Determine the (X, Y) coordinate at the center of the cell enclosing the given text.  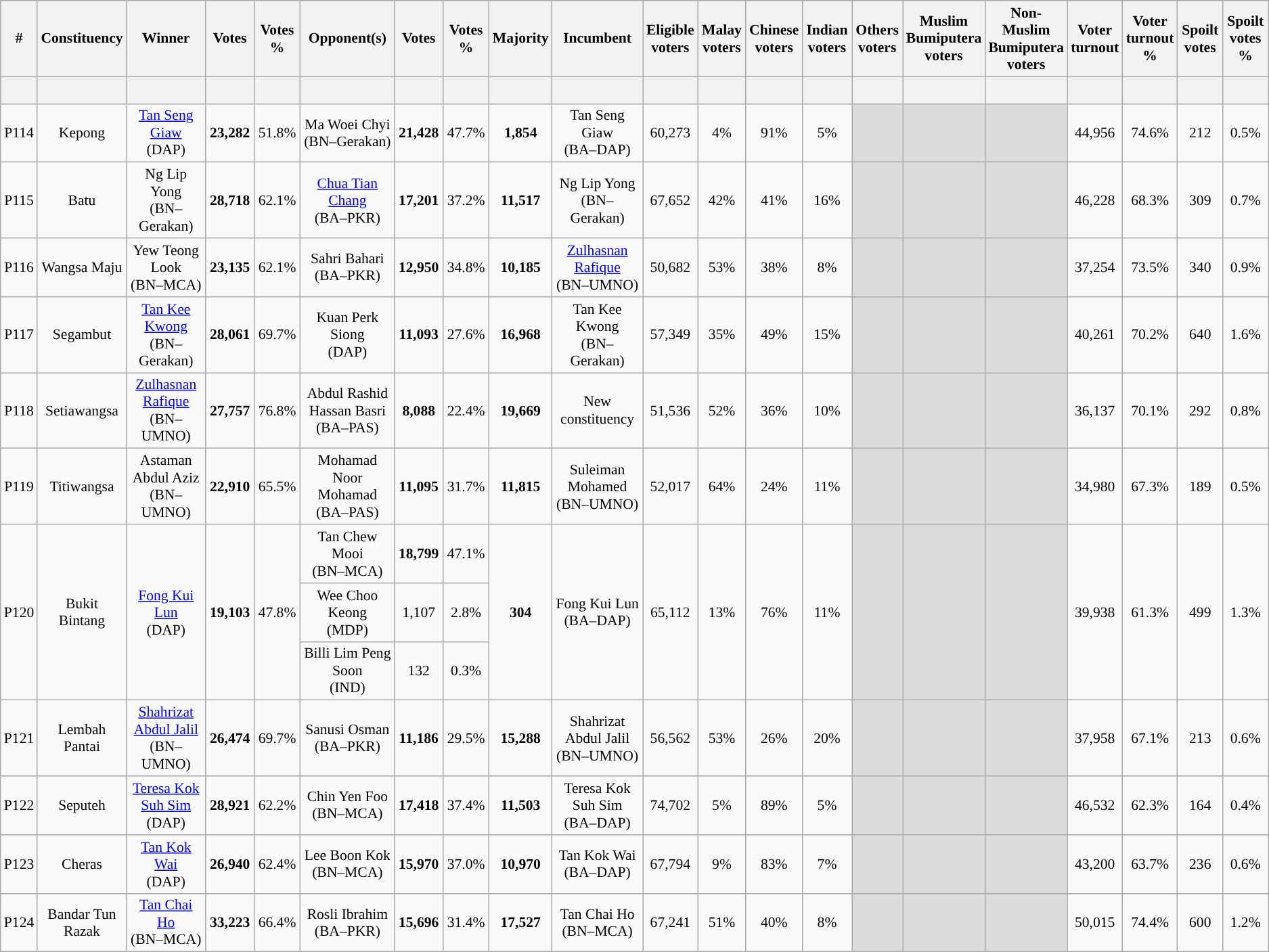
0.3% (466, 671)
38% (774, 268)
51.8% (277, 133)
76% (774, 612)
Kuan Perk Siong(DAP) (348, 335)
37.0% (466, 865)
Wee Choo Keong(MDP) (348, 613)
26,474 (230, 738)
340 (1201, 268)
40% (774, 923)
Chin Yen Foo(BN–MCA) (348, 805)
0.4% (1245, 805)
52% (721, 411)
P121 (19, 738)
37.4% (466, 805)
Chua Tian Chang(BA–PKR) (348, 200)
11,186 (418, 738)
36% (774, 411)
0.7% (1245, 200)
213 (1201, 738)
Wangsa Maju (81, 268)
76.8% (277, 411)
13% (721, 612)
44,956 (1095, 133)
24% (774, 486)
Teresa Kok Suh Sim(BA–DAP) (598, 805)
Titiwangsa (81, 486)
Voter turnout % (1149, 39)
28,921 (230, 805)
Eligible voters (670, 39)
70.2% (1149, 335)
16,968 (521, 335)
67.3% (1149, 486)
Tan Chew Mooi(BN–MCA) (348, 553)
Bandar Tun Razak (81, 923)
42% (721, 200)
34,980 (1095, 486)
1.6% (1245, 335)
P118 (19, 411)
65,112 (670, 612)
41% (774, 200)
15% (827, 335)
19,103 (230, 612)
20% (827, 738)
39,938 (1095, 612)
1,854 (521, 133)
Fong Kui Lun(BA–DAP) (598, 612)
19,669 (521, 411)
Constituency (81, 39)
16% (827, 200)
12,950 (418, 268)
28,061 (230, 335)
31.7% (466, 486)
37,958 (1095, 738)
22,910 (230, 486)
236 (1201, 865)
Kepong (81, 133)
22.4% (466, 411)
26,940 (230, 865)
164 (1201, 805)
2.8% (466, 613)
56,562 (670, 738)
Incumbent (598, 39)
Yew Teong Look(BN–MCA) (166, 268)
9% (721, 865)
46,228 (1095, 200)
P124 (19, 923)
49% (774, 335)
4% (721, 133)
Batu (81, 200)
P123 (19, 865)
Non-Muslim Bumiputera voters (1026, 39)
74,702 (670, 805)
50,015 (1095, 923)
57,349 (670, 335)
15,970 (418, 865)
47.8% (277, 612)
15,288 (521, 738)
67.1% (1149, 738)
Sahri Bahari(BA–PKR) (348, 268)
Voter turnout (1095, 39)
Ma Woei Chyi(BN–Gerakan) (348, 133)
33,223 (230, 923)
27,757 (230, 411)
1.2% (1245, 923)
21,428 (418, 133)
67,241 (670, 923)
67,794 (670, 865)
89% (774, 805)
70.1% (1149, 411)
64% (721, 486)
Abdul Rashid Hassan Basri(BA–PAS) (348, 411)
31.4% (466, 923)
132 (418, 671)
P114 (19, 133)
0.9% (1245, 268)
10% (827, 411)
309 (1201, 200)
Others voters (877, 39)
Malay voters (721, 39)
66.4% (277, 923)
73.5% (1149, 268)
Spoilt votes % (1245, 39)
P120 (19, 612)
1.3% (1245, 612)
600 (1201, 923)
17,201 (418, 200)
Indian voters (827, 39)
Tan Kok Wai(DAP) (166, 865)
# (19, 39)
189 (1201, 486)
Majority (521, 39)
8,088 (418, 411)
New constituency (598, 411)
212 (1201, 133)
Lee Boon Kok(BN–MCA) (348, 865)
P117 (19, 335)
Bukit Bintang (81, 612)
P116 (19, 268)
74.6% (1149, 133)
37,254 (1095, 268)
50,682 (670, 268)
51,536 (670, 411)
P122 (19, 805)
Teresa Kok Suh Sim(DAP) (166, 805)
83% (774, 865)
63.7% (1149, 865)
46,532 (1095, 805)
17,418 (418, 805)
60,273 (670, 133)
Winner (166, 39)
Billi Lim Peng Soon(IND) (348, 671)
28,718 (230, 200)
Sanusi Osman(BA–PKR) (348, 738)
Fong Kui Lun(DAP) (166, 612)
499 (1201, 612)
62.3% (1149, 805)
Segambut (81, 335)
P115 (19, 200)
23,135 (230, 268)
11,503 (521, 805)
Spoilt votes (1201, 39)
Lembah Pantai (81, 738)
36,137 (1095, 411)
52,017 (670, 486)
P119 (19, 486)
Seputeh (81, 805)
27.6% (466, 335)
47.7% (466, 133)
29.5% (466, 738)
0.8% (1245, 411)
62.2% (277, 805)
37.2% (466, 200)
34.8% (466, 268)
17,527 (521, 923)
Tan Kok Wai(BA–DAP) (598, 865)
Tan Seng Giaw(BA–DAP) (598, 133)
11,815 (521, 486)
43,200 (1095, 865)
51% (721, 923)
23,282 (230, 133)
68.3% (1149, 200)
11,095 (418, 486)
Opponent(s) (348, 39)
640 (1201, 335)
62.4% (277, 865)
Astaman Abdul Aziz(BN–UMNO) (166, 486)
65.5% (277, 486)
Tan Seng Giaw(DAP) (166, 133)
Rosli Ibrahim(BA–PKR) (348, 923)
Mohamad Noor Mohamad(BA–PAS) (348, 486)
11,517 (521, 200)
40,261 (1095, 335)
10,185 (521, 268)
11,093 (418, 335)
35% (721, 335)
47.1% (466, 553)
74.4% (1149, 923)
Chinese voters (774, 39)
304 (521, 612)
15,696 (418, 923)
Suleiman Mohamed(BN–UMNO) (598, 486)
Cheras (81, 865)
91% (774, 133)
Setiawangsa (81, 411)
10,970 (521, 865)
1,107 (418, 613)
Muslim Bumiputera voters (944, 39)
292 (1201, 411)
67,652 (670, 200)
7% (827, 865)
61.3% (1149, 612)
18,799 (418, 553)
26% (774, 738)
